Return [X, Y] of the center of cell containing provided text 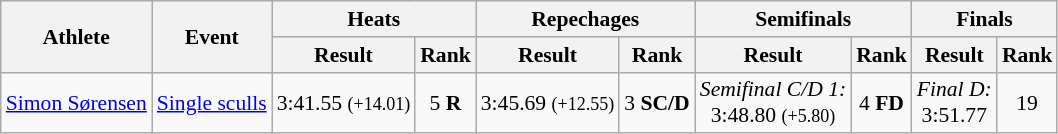
3:41.55 (+14.01) [344, 102]
Repechages [586, 19]
Semifinal C/D 1:3:48.80 (+5.80) [773, 102]
Semifinals [804, 19]
Event [212, 36]
Final D:3:51.77 [954, 102]
Heats [374, 19]
4 FD [882, 102]
Single sculls [212, 102]
Athlete [76, 36]
3:45.69 (+12.55) [548, 102]
Simon Sørensen [76, 102]
Finals [985, 19]
19 [1028, 102]
5 R [446, 102]
3 SC/D [657, 102]
